For the text-containing cell, return its midpoint in (x, y) coordinate format. 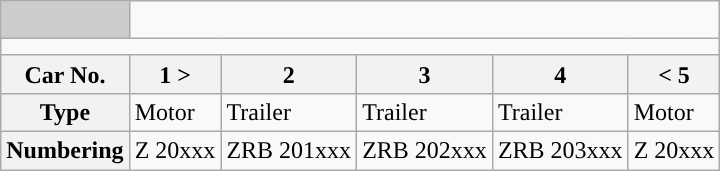
ZRB 202xxx (425, 150)
ZRB 201xxx (289, 150)
2 (289, 74)
Car No. (65, 74)
ZRB 203xxx (560, 150)
1 > (175, 74)
< 5 (674, 74)
Type (65, 112)
Numbering (65, 150)
4 (560, 74)
3 (425, 74)
